Search for the cell housing the specified text and yield its [x, y] center coordinate. 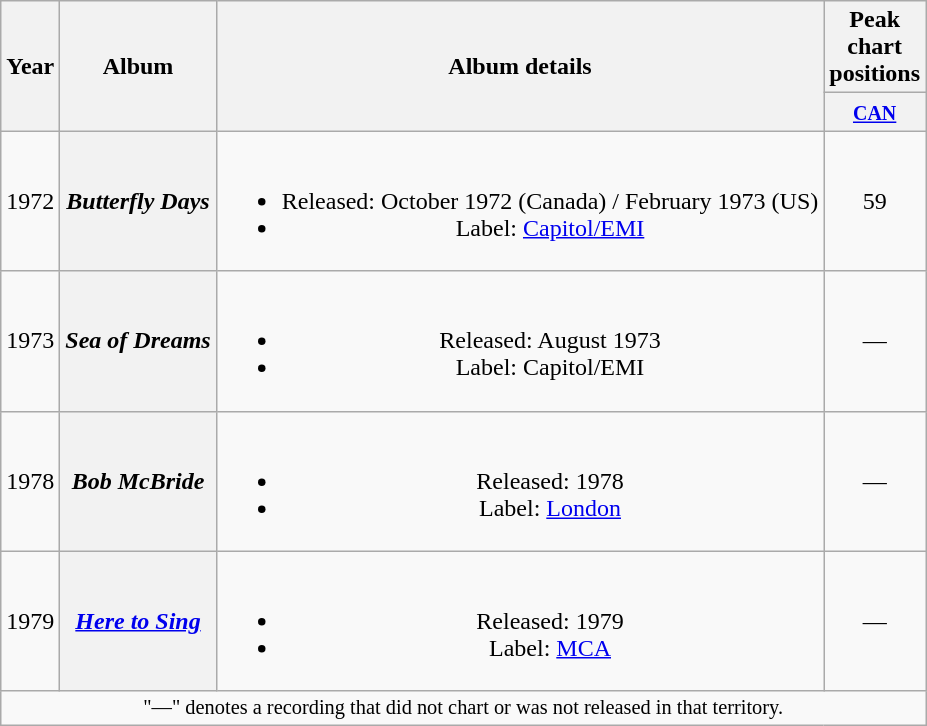
59 [875, 201]
Here to Sing [138, 621]
1972 [30, 201]
Released: 1979Label: MCA [520, 621]
"—" denotes a recording that did not chart or was not released in that territory. [464, 708]
1979 [30, 621]
Released: October 1972 (Canada) / February 1973 (US)Label: Capitol/EMI [520, 201]
Album [138, 66]
Year [30, 66]
Album details [520, 66]
Sea of Dreams [138, 341]
Bob McBride [138, 481]
1978 [30, 481]
1973 [30, 341]
Released: August 1973Label: Capitol/EMI [520, 341]
Peak chart positions [875, 47]
Butterfly Days [138, 201]
CAN [875, 112]
Released: 1978Label: London [520, 481]
